Pinpoint the cell where the given text exists, returning its (x, y) midpoint coordinate. 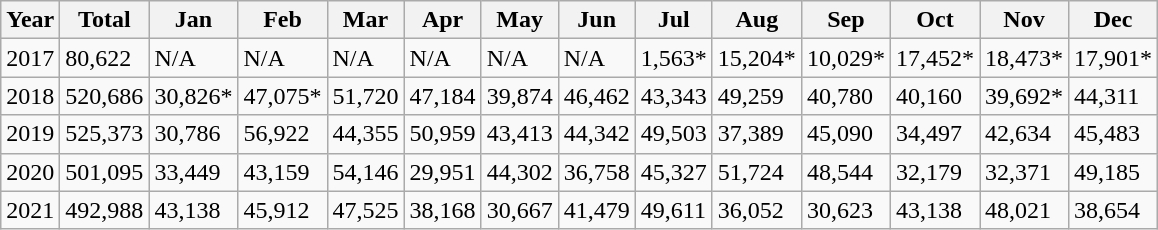
Nov (1024, 20)
38,654 (1114, 210)
56,922 (282, 134)
Aug (756, 20)
10,029* (846, 58)
17,901* (1114, 58)
43,343 (674, 96)
525,373 (104, 134)
34,497 (934, 134)
49,611 (674, 210)
80,622 (104, 58)
30,786 (194, 134)
2020 (30, 172)
48,544 (846, 172)
49,185 (1114, 172)
54,146 (366, 172)
Year (30, 20)
48,021 (1024, 210)
41,479 (596, 210)
40,780 (846, 96)
49,503 (674, 134)
Total (104, 20)
43,159 (282, 172)
May (520, 20)
501,095 (104, 172)
49,259 (756, 96)
29,951 (442, 172)
30,623 (846, 210)
39,874 (520, 96)
36,758 (596, 172)
492,988 (104, 210)
Mar (366, 20)
Apr (442, 20)
45,090 (846, 134)
32,179 (934, 172)
2019 (30, 134)
51,720 (366, 96)
30,826* (194, 96)
47,184 (442, 96)
44,342 (596, 134)
44,311 (1114, 96)
1,563* (674, 58)
Jan (194, 20)
47,525 (366, 210)
37,389 (756, 134)
50,959 (442, 134)
33,449 (194, 172)
43,413 (520, 134)
39,692* (1024, 96)
2017 (30, 58)
47,075* (282, 96)
520,686 (104, 96)
15,204* (756, 58)
45,327 (674, 172)
40,160 (934, 96)
45,483 (1114, 134)
46,462 (596, 96)
Dec (1114, 20)
51,724 (756, 172)
17,452* (934, 58)
Oct (934, 20)
Jun (596, 20)
2021 (30, 210)
36,052 (756, 210)
Feb (282, 20)
38,168 (442, 210)
2018 (30, 96)
44,302 (520, 172)
42,634 (1024, 134)
18,473* (1024, 58)
45,912 (282, 210)
32,371 (1024, 172)
30,667 (520, 210)
Jul (674, 20)
Sep (846, 20)
44,355 (366, 134)
